Locate the cell with the specified text and output its (X, Y) center coordinate. 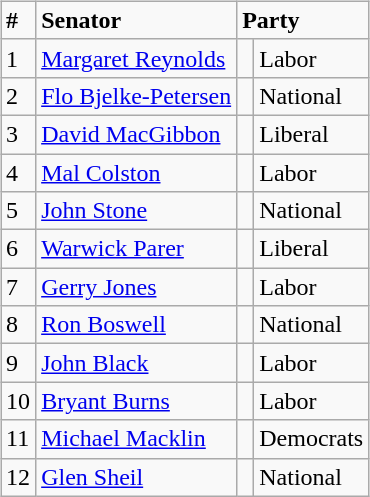
11 (18, 439)
Ron Boswell (136, 325)
David MacGibbon (136, 134)
8 (18, 325)
# (18, 20)
7 (18, 287)
Mal Colston (136, 173)
4 (18, 173)
John Black (136, 363)
Democrats (312, 439)
Warwick Parer (136, 249)
Senator (136, 20)
Glen Sheil (136, 477)
12 (18, 477)
Party (303, 20)
3 (18, 134)
2 (18, 96)
6 (18, 249)
Bryant Burns (136, 401)
Flo Bjelke-Petersen (136, 96)
John Stone (136, 211)
1 (18, 58)
Michael Macklin (136, 439)
9 (18, 363)
Gerry Jones (136, 287)
5 (18, 211)
10 (18, 401)
Margaret Reynolds (136, 58)
